Provide the (X, Y) coordinate of the cell's center where the given text is located.  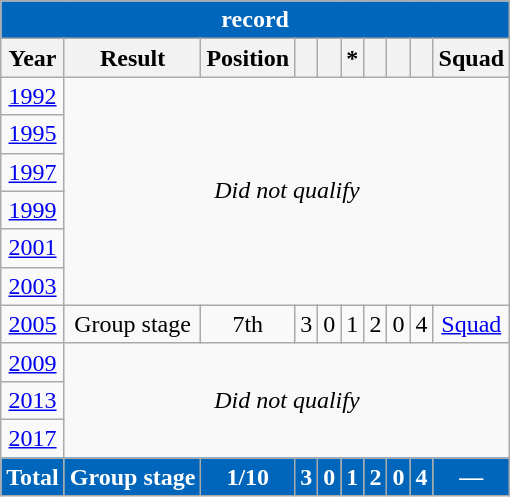
record (256, 20)
* (352, 58)
1997 (33, 172)
1/10 (248, 477)
2001 (33, 248)
7th (248, 324)
1995 (33, 134)
2003 (33, 286)
2005 (33, 324)
2013 (33, 400)
— (471, 477)
1999 (33, 210)
2017 (33, 438)
Result (132, 58)
Total (33, 477)
2009 (33, 362)
Position (248, 58)
Year (33, 58)
1992 (33, 96)
